Detect which cell encompasses the target text, then output its (X, Y) center coordinate. 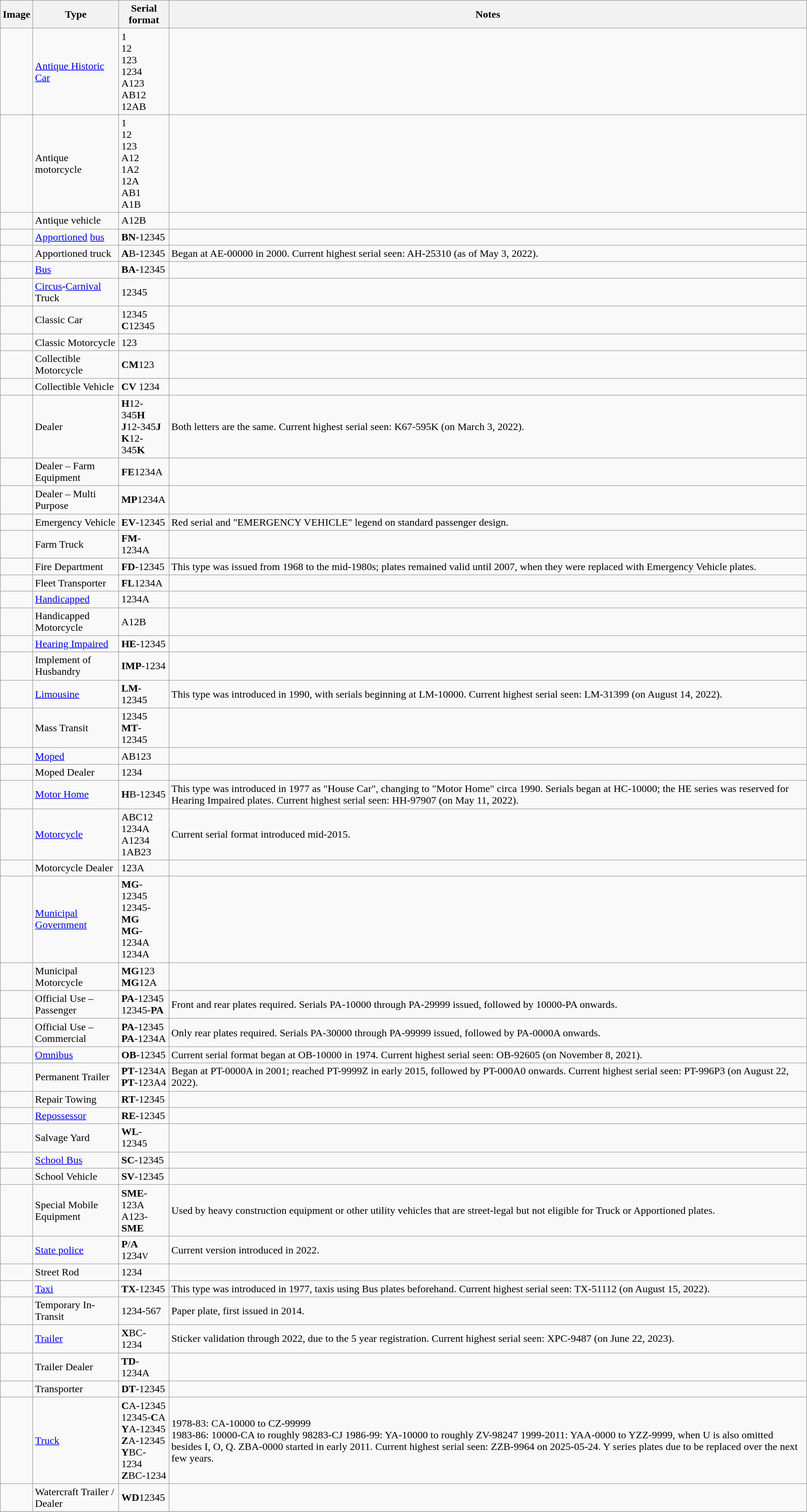
FD-12345 (144, 567)
Moped Dealer (76, 772)
PT-1234APT-123A4 (144, 1077)
OB-12345 (144, 1055)
Repossessor (76, 1116)
TX-12345 (144, 1289)
Street Rod (76, 1272)
FM-1234A (144, 545)
Temporary In-Transit (76, 1311)
AB123 (144, 756)
Motorcycle Dealer (76, 868)
Antique vehicle (76, 221)
FE1234A (144, 472)
HB-12345 (144, 795)
Apportioned truck (76, 253)
MG-1234512345-MGMG-1234A1234A (144, 920)
This type was introduced in 1977, taxis using Bus plates beforehand. Current highest serial seen: TX-51112 (on August 15, 2022). (488, 1289)
Image (16, 15)
AB-12345 (144, 253)
FL1234A (144, 583)
Special Mobile Equipment (76, 1210)
Handicapped Motorcycle (76, 621)
Began at PT-0000A in 2001; reached PT-9999Z in early 2015, followed by PT-000A0 onwards. Current highest serial seen: PT-996P3 (on August 22, 2022). (488, 1077)
Municipal Motorcycle (76, 976)
WD12345 (144, 1498)
PA-12345PA-1234A (144, 1032)
Current serial format introduced mid-2015. (488, 834)
Moped (76, 756)
1234A (144, 599)
CA-1234512345-CA YA-12345 ZA-12345 YBC-1234ZBC-1234 (144, 1440)
Began at AE-00000 in 2000. Current highest serial seen: AH-25310 (as of May 3, 2022). (488, 253)
SV-12345 (144, 1176)
SC-12345 (144, 1160)
Fire Department (76, 567)
Omnibus (76, 1055)
Classic Motorcycle (76, 342)
School Bus (76, 1160)
Emergency Vehicle (76, 522)
ABC121234AA12341AB23 (144, 834)
1121231234A123AB1212AB (144, 72)
Official Use – Passenger (76, 1005)
Paper plate, first issued in 2014. (488, 1311)
Current serial format began at OB-10000 in 1974. Current highest serial seen: OB-92605 (on November 8, 2021). (488, 1055)
WL-12345 (144, 1138)
XBC-1234 (144, 1339)
RE-12345 (144, 1116)
Dealer – Farm Equipment (76, 472)
Motor Home (76, 795)
Collectible Vehicle (76, 387)
Salvage Yard (76, 1138)
112123A121A212AAB1A1B (144, 164)
Permanent Trailer (76, 1077)
Only rear plates required. Serials PA-30000 through PA-99999 issued, followed by PA-0000A onwards. (488, 1032)
Red serial and "EMERGENCY VEHICLE" legend on standard passenger design. (488, 522)
P/A 1234V (144, 1250)
Front and rear plates required. Serials PA-10000 through PA-29999 issued, followed by 10000-PA onwards. (488, 1005)
MP1234A (144, 500)
Limousine (76, 694)
Serial format (144, 15)
PA-1234512345-PA (144, 1005)
This type was issued from 1968 to the mid-1980s; plates remained valid until 2007, when they were replaced with Emergency Vehicle plates. (488, 567)
State police (76, 1250)
TD-1234A (144, 1367)
HE-12345 (144, 644)
Apportioned bus (76, 237)
SME-123AA123-SME (144, 1210)
DT-12345 (144, 1389)
Classic Car (76, 320)
IMP-1234 (144, 666)
EV-12345 (144, 522)
BA-12345 (144, 270)
12345MT-12345 (144, 728)
H12-345HJ12-345JK12-345K (144, 426)
Mass Transit (76, 728)
Notes (488, 15)
123 (144, 342)
Implement of Husbandry (76, 666)
1234-567 (144, 1311)
Type (76, 15)
Antique Historic Car (76, 72)
CM123 (144, 365)
Dealer (76, 426)
Municipal Government (76, 920)
Fleet Transporter (76, 583)
Truck (76, 1440)
Official Use – Commercial (76, 1032)
Trailer (76, 1339)
Bus (76, 270)
Current version introduced in 2022. (488, 1250)
Motorcycle (76, 834)
School Vehicle (76, 1176)
This type was introduced in 1990, with serials beginning at LM-10000. Current highest serial seen: LM-31399 (on August 14, 2022). (488, 694)
RT-12345 (144, 1099)
Collectible Motorcycle (76, 365)
Dealer – Multi Purpose (76, 500)
MG123MG12A (144, 976)
123A (144, 868)
BN-12345 (144, 237)
Trailer Dealer (76, 1367)
Taxi (76, 1289)
LM-12345 (144, 694)
Antique motorcycle (76, 164)
CV 1234 (144, 387)
Used by heavy construction equipment or other utility vehicles that are street-legal but not eligible for Truck or Apportioned plates. (488, 1210)
Handicapped (76, 599)
Both letters are the same. Current highest serial seen: K67-595K (on March 3, 2022). (488, 426)
Sticker validation through 2022, due to the 5 year registration. Current highest serial seen: XPC-9487 (on June 22, 2023). (488, 1339)
Watercraft Trailer / Dealer (76, 1498)
12345 (144, 292)
Transporter (76, 1389)
Repair Towing (76, 1099)
Circus-Carnival Truck (76, 292)
12345C12345 (144, 320)
Farm Truck (76, 545)
Hearing Impaired (76, 644)
